Detect which cell encompasses the target text, then output its (X, Y) center coordinate. 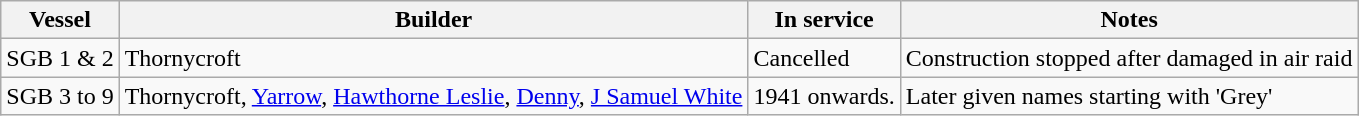
Builder (434, 20)
SGB 3 to 9 (60, 96)
Thornycroft (434, 58)
Thornycroft, Yarrow, Hawthorne Leslie, Denny, J Samuel White (434, 96)
Construction stopped after damaged in air raid (1129, 58)
Later given names starting with 'Grey' (1129, 96)
Cancelled (824, 58)
SGB 1 & 2 (60, 58)
Vessel (60, 20)
1941 onwards. (824, 96)
In service (824, 20)
Notes (1129, 20)
